Return the [X, Y] coordinate for the center point of the cell that contains the specified text.  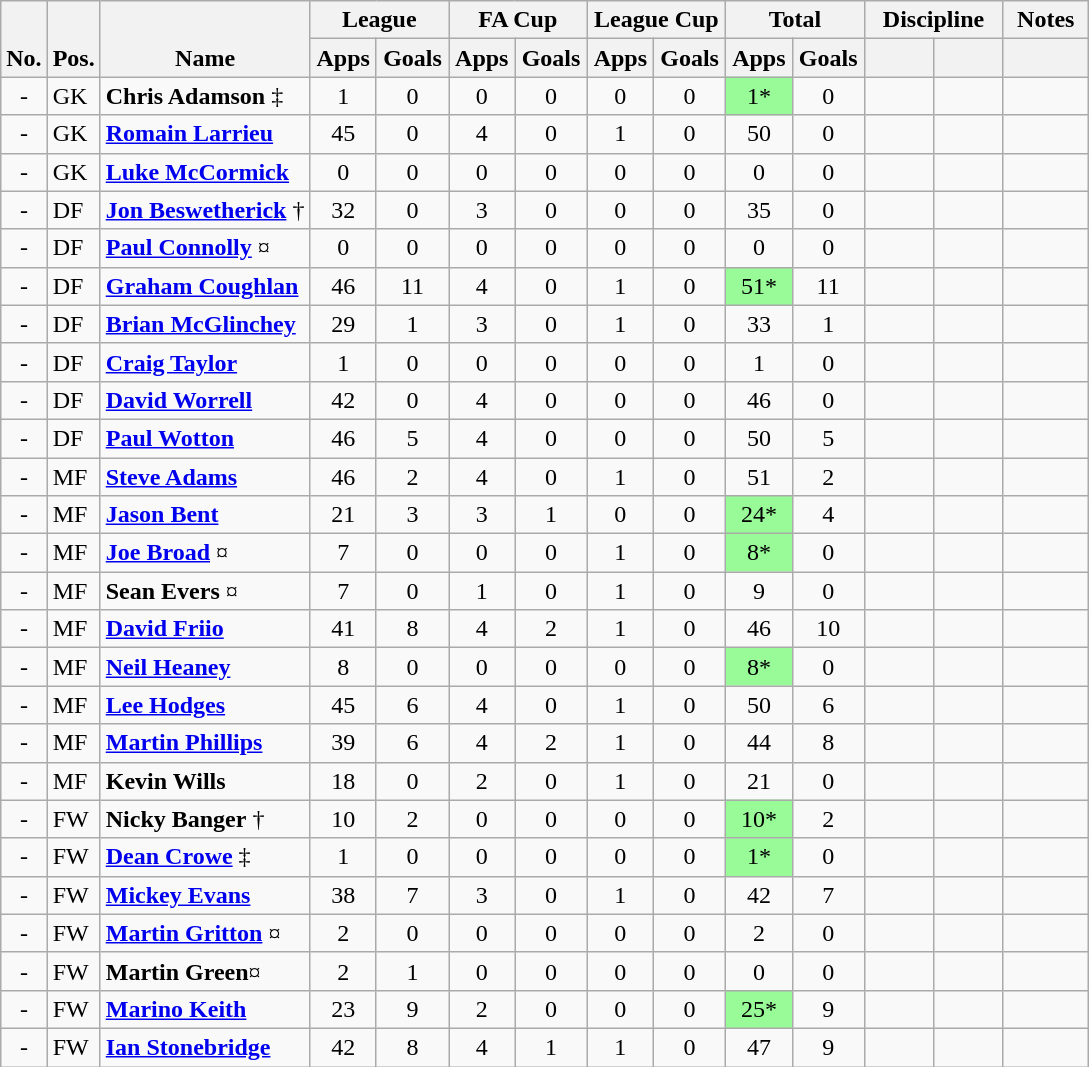
FA Cup [518, 20]
25* [760, 1009]
38 [344, 895]
Jason Bent [205, 515]
Chris Adamson ‡ [205, 96]
Nicky Banger † [205, 819]
51* [760, 286]
Craig Taylor [205, 362]
Neil Heaney [205, 667]
Steve Adams [205, 477]
Pos. [74, 39]
10* [760, 819]
Paul Connolly ¤ [205, 248]
Romain Larrieu [205, 134]
Martin Green¤ [205, 971]
Ian Stonebridge [205, 1047]
24* [760, 515]
David Worrell [205, 400]
Marino Keith [205, 1009]
Kevin Wills [205, 781]
Mickey Evans [205, 895]
35 [760, 210]
18 [344, 781]
David Friio [205, 629]
29 [344, 324]
32 [344, 210]
League [380, 20]
Lee Hodges [205, 705]
Dean Crowe ‡ [205, 857]
33 [760, 324]
Total [796, 20]
23 [344, 1009]
Martin Phillips [205, 743]
Brian McGlinchey [205, 324]
No. [24, 39]
44 [760, 743]
Sean Evers ¤ [205, 591]
Jon Beswetherick † [205, 210]
39 [344, 743]
Joe Broad ¤ [205, 553]
Luke McCormick [205, 172]
Notes [1046, 20]
Paul Wotton [205, 438]
47 [760, 1047]
League Cup [656, 20]
Discipline [934, 20]
41 [344, 629]
Martin Gritton ¤ [205, 933]
51 [760, 477]
Name [205, 39]
Graham Coughlan [205, 286]
